Return the [x, y] coordinate for the center point of the cell that contains the specified text.  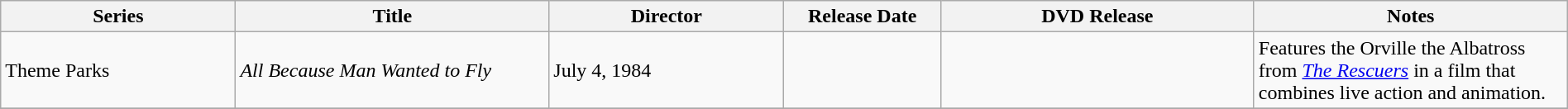
DVD Release [1097, 17]
Theme Parks [118, 70]
July 4, 1984 [667, 70]
Series [118, 17]
Title [392, 17]
Notes [1411, 17]
Features the Orville the Albatross from The Rescuers in a film that combines live action and animation. [1411, 70]
Director [667, 17]
All Because Man Wanted to Fly [392, 70]
Release Date [862, 17]
